Detect which cell encompasses the target text, then output its [X, Y] center coordinate. 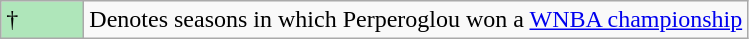
† [42, 20]
Denotes seasons in which Perperoglou won a WNBA championship [416, 20]
